Return the [x, y] coordinate for the center point of the cell that contains the specified text.  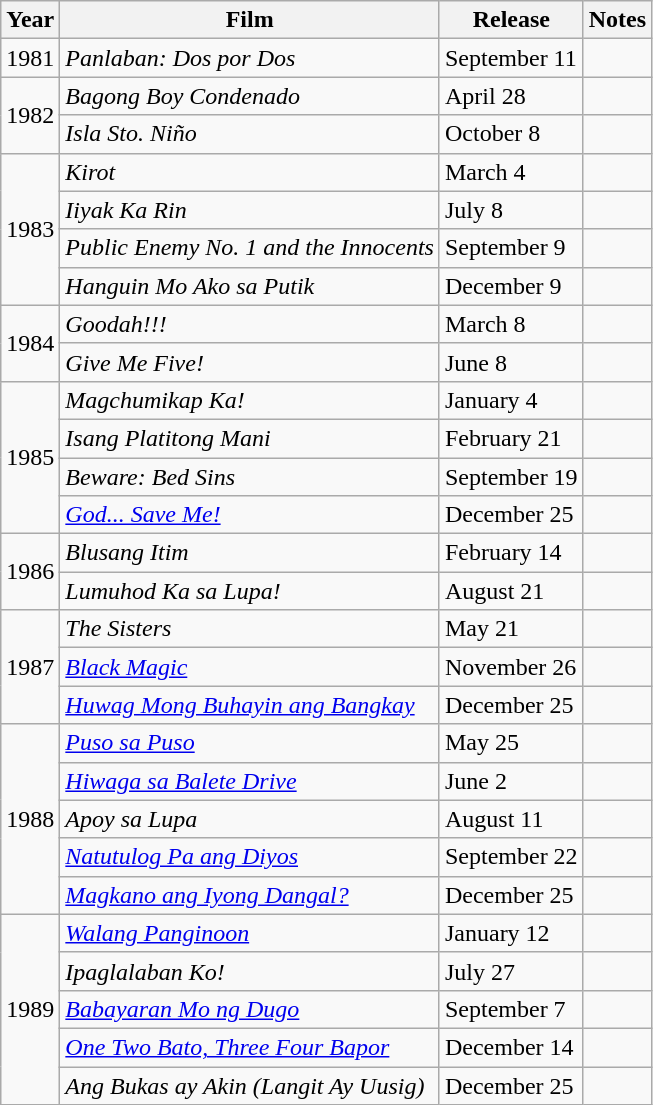
September 22 [511, 857]
September 9 [511, 248]
Huwag Mong Buhayin ang Bangkay [250, 705]
Beware: Bed Sins [250, 477]
Apoy sa Lupa [250, 819]
August 11 [511, 819]
May 21 [511, 629]
Give Me Five! [250, 362]
Isang Platitong Mani [250, 438]
July 27 [511, 971]
Lumuhod Ka sa Lupa! [250, 591]
1987 [30, 667]
April 28 [511, 96]
December 9 [511, 286]
1988 [30, 819]
The Sisters [250, 629]
Black Magic [250, 667]
February 14 [511, 553]
Hanguin Mo Ako sa Putik [250, 286]
March 8 [511, 324]
1986 [30, 572]
August 21 [511, 591]
September 7 [511, 1009]
Year [30, 20]
One Two Bato, Three Four Bapor [250, 1047]
July 8 [511, 210]
Magkano ang Iyong Dangal? [250, 895]
Babayaran Mo ng Dugo [250, 1009]
Release [511, 20]
Bagong Boy Condenado [250, 96]
1984 [30, 343]
March 4 [511, 172]
God... Save Me! [250, 515]
1982 [30, 115]
1983 [30, 229]
Isla Sto. Niño [250, 134]
Ipaglalaban Ko! [250, 971]
Kirot [250, 172]
June 2 [511, 781]
Panlaban: Dos por Dos [250, 58]
January 12 [511, 933]
Puso sa Puso [250, 743]
Goodah!!! [250, 324]
Walang Panginoon [250, 933]
June 8 [511, 362]
Notes [617, 20]
Film [250, 20]
January 4 [511, 400]
1989 [30, 1009]
Magchumikap Ka! [250, 400]
Natutulog Pa ang Diyos [250, 857]
1985 [30, 457]
May 25 [511, 743]
September 19 [511, 477]
October 8 [511, 134]
Ang Bukas ay Akin (Langit Ay Uusig) [250, 1085]
September 11 [511, 58]
February 21 [511, 438]
1981 [30, 58]
November 26 [511, 667]
Public Enemy No. 1 and the Innocents [250, 248]
December 14 [511, 1047]
Blusang Itim [250, 553]
Hiwaga sa Balete Drive [250, 781]
Iiyak Ka Rin [250, 210]
